From the cell containing the given text, extract its center point as (x, y) coordinate. 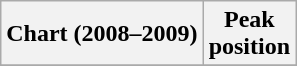
Peakposition (249, 34)
Chart (2008–2009) (102, 34)
